Scan for the cell matching the given text and deliver its (x, y) coordinate at center. 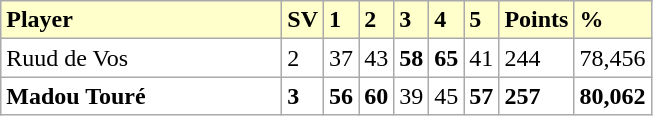
39 (412, 96)
37 (342, 58)
Points (536, 20)
57 (482, 96)
56 (342, 96)
58 (412, 58)
4 (446, 20)
5 (482, 20)
43 (376, 58)
80,062 (612, 96)
65 (446, 58)
60 (376, 96)
45 (446, 96)
244 (536, 58)
Ruud de Vos (142, 58)
78,456 (612, 58)
257 (536, 96)
SV (303, 20)
41 (482, 58)
1 (342, 20)
% (612, 20)
Madou Touré (142, 96)
Player (142, 20)
